For the text-containing cell, return its midpoint in [x, y] coordinate format. 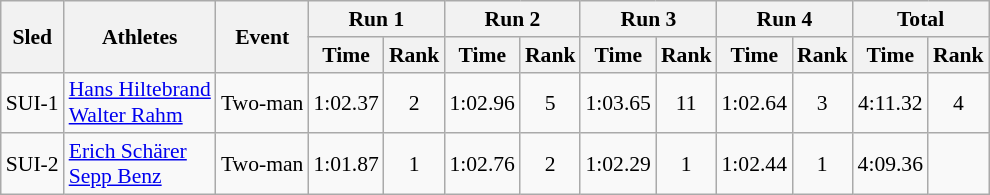
Run 1 [376, 19]
Erich SchärerSepp Benz [140, 164]
5 [550, 102]
Total [921, 19]
1:02.44 [754, 164]
Athletes [140, 36]
1:02.64 [754, 102]
1:02.37 [346, 102]
Event [262, 36]
1:02.96 [482, 102]
Hans HiltebrandWalter Rahm [140, 102]
1:02.76 [482, 164]
Run 3 [648, 19]
4:11.32 [890, 102]
SUI-1 [32, 102]
Run 4 [785, 19]
4:09.36 [890, 164]
SUI-2 [32, 164]
1:02.29 [618, 164]
3 [822, 102]
11 [686, 102]
1:03.65 [618, 102]
4 [958, 102]
Sled [32, 36]
1:01.87 [346, 164]
Run 2 [512, 19]
